Return the [X, Y] coordinate for the center point of the cell that contains the specified text.  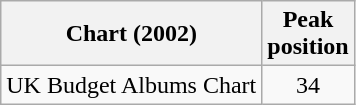
Chart (2002) [132, 34]
Peakposition [308, 34]
UK Budget Albums Chart [132, 85]
34 [308, 85]
